Return [X, Y] of the center of cell containing provided text 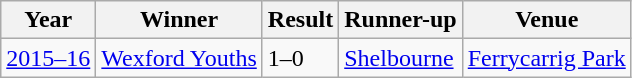
Venue [546, 20]
Ferrycarrig Park [546, 58]
Runner-up [401, 20]
Wexford Youths [179, 58]
Shelbourne [401, 58]
Result [300, 20]
Winner [179, 20]
2015–16 [48, 58]
1–0 [300, 58]
Year [48, 20]
